Determine the (X, Y) coordinate at the center of the cell enclosing the given text.  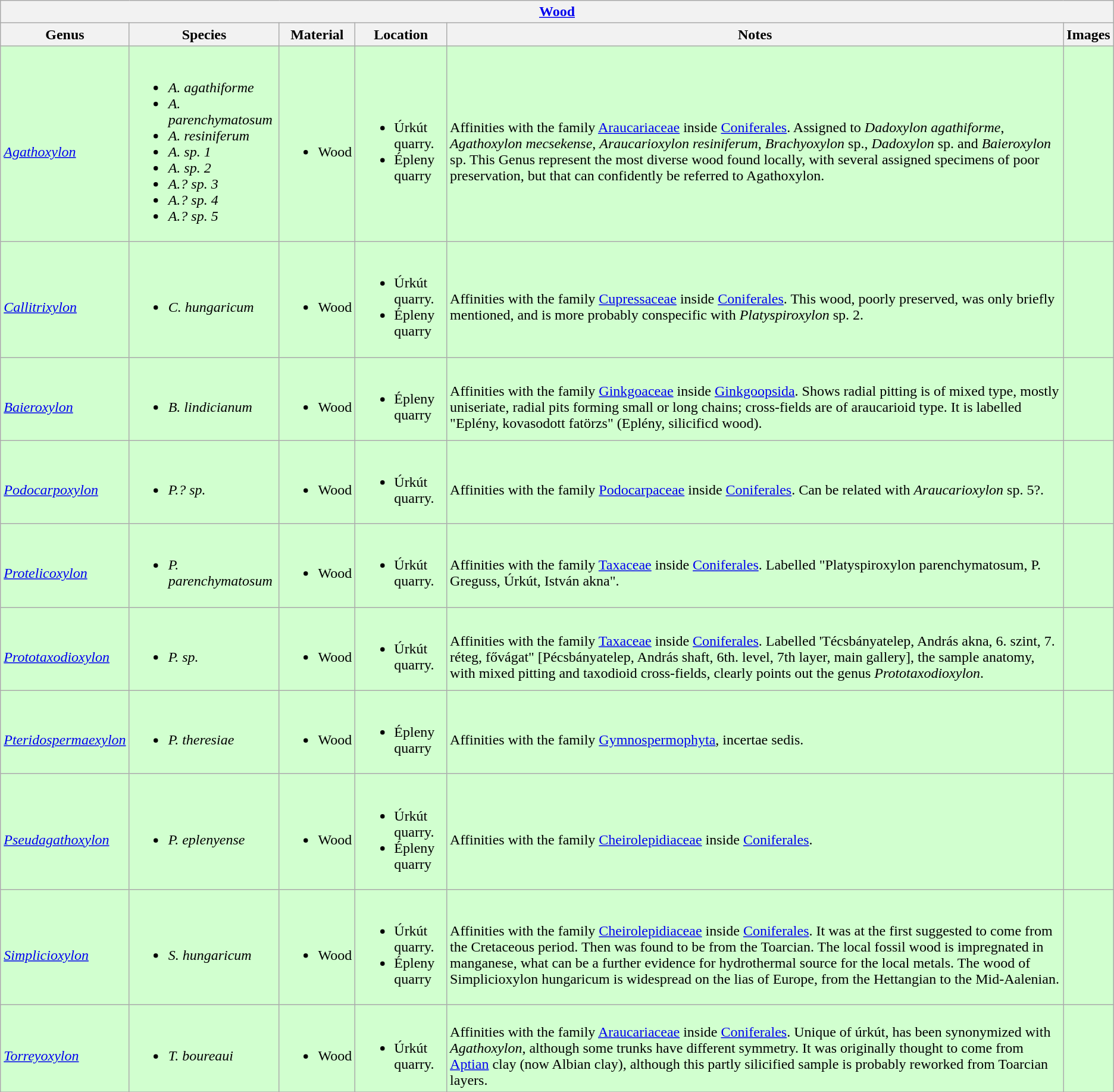
Species (204, 35)
T. boureaui (204, 1048)
Pteridospermaexylon (65, 732)
Simplicioxylon (65, 947)
Baieroxylon (65, 399)
Podocarpoxylon (65, 482)
Prototaxodioxylon (65, 649)
Notes (755, 35)
Agathoxylon (65, 144)
Images (1088, 35)
A. agathiformeA. parenchymatosumA. resiniferumA. sp. 1A. sp. 2A.? sp. 3A.? sp. 4A.? sp. 5 (204, 144)
Protelicoxylon (65, 565)
Affinities with the family Gymnospermophyta, incertae sedis. (755, 732)
Pseudagathoxylon (65, 831)
P. parenchymatosum (204, 565)
Torreyoxylon (65, 1048)
Callitrixylon (65, 299)
Material (317, 35)
B. lindicianum (204, 399)
P. eplenyense (204, 831)
S. hungaricum (204, 947)
Affinities with the family Cheirolepidiaceae inside Coniferales. (755, 831)
P.? sp. (204, 482)
Location (401, 35)
P. sp. (204, 649)
C. hungaricum (204, 299)
Genus (65, 35)
Affinities with the family Podocarpaceae inside Coniferales. Can be related with Araucarioxylon sp. 5?. (755, 482)
P. theresiae (204, 732)
Affinities with the family Taxaceae inside Coniferales. Labelled "Platyspiroxylon parenchymatosum, P. Greguss, Úrkút, István akna". (755, 565)
